For the text-containing cell, return its midpoint in [x, y] coordinate format. 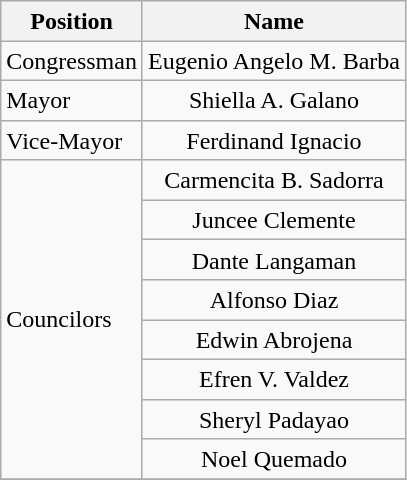
Congressman [72, 61]
Shiella A. Galano [274, 100]
Efren V. Valdez [274, 379]
Sheryl Padayao [274, 419]
Eugenio Angelo M. Barba [274, 61]
Mayor [72, 100]
Ferdinand Ignacio [274, 140]
Juncee Clemente [274, 220]
Position [72, 21]
Name [274, 21]
Carmencita B. Sadorra [274, 180]
Noel Quemado [274, 459]
Alfonso Diaz [274, 300]
Councilors [72, 320]
Edwin Abrojena [274, 340]
Dante Langaman [274, 260]
Vice-Mayor [72, 140]
